Extract the (X, Y) coordinate from the center of the cell holding the provided text.  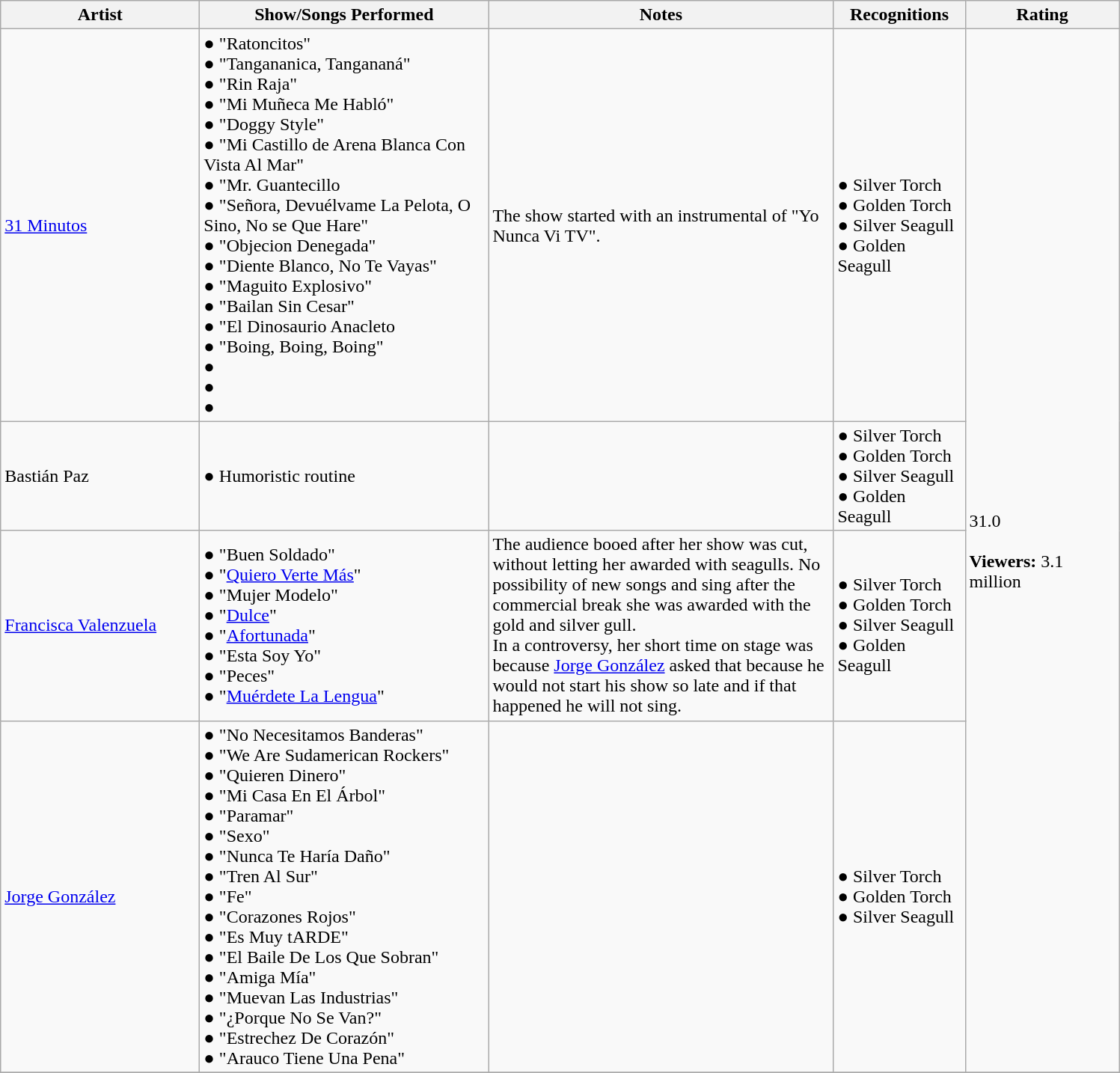
Artist (100, 15)
Bastián Paz (100, 476)
Notes (661, 15)
Rating (1042, 15)
● "Buen Soldado" ● "Quiero Verte Más" ● "Mujer Modelo" ● "Dulce" ● "Afortunada" ● "Esta Soy Yo" ● "Peces" ● "Muérdete La Lengua" (344, 626)
● Humoristic routine (344, 476)
31 Minutos (100, 225)
Recognitions (899, 15)
Jorge González (100, 896)
The show started with an instrumental of "Yo Nunca Vi TV". (661, 225)
● Silver Torch ● Golden Torch ● Silver Seagull (899, 896)
Francisca Valenzuela (100, 626)
Show/Songs Performed (344, 15)
31.0 Viewers: 3.1 million (1042, 551)
